For the text-containing cell, return its midpoint in [x, y] coordinate format. 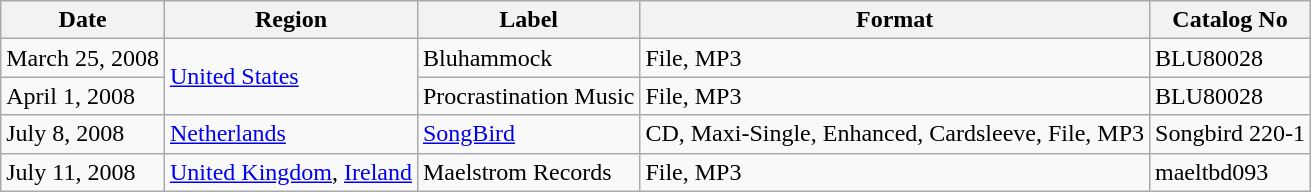
July 8, 2008 [83, 134]
maeltbd093 [1230, 172]
Date [83, 20]
United States [290, 77]
United Kingdom, Ireland [290, 172]
Format [895, 20]
Catalog No [1230, 20]
Songbird 220-1 [1230, 134]
Maelstrom Records [528, 172]
Label [528, 20]
Netherlands [290, 134]
April 1, 2008 [83, 96]
CD, Maxi-Single, Enhanced, Cardsleeve, File, MP3 [895, 134]
March 25, 2008 [83, 58]
Procrastination Music [528, 96]
SongBird [528, 134]
July 11, 2008 [83, 172]
Region [290, 20]
Bluhammock [528, 58]
